Capture the cell that displays the provided text and extract its (x, y) central coordinate. 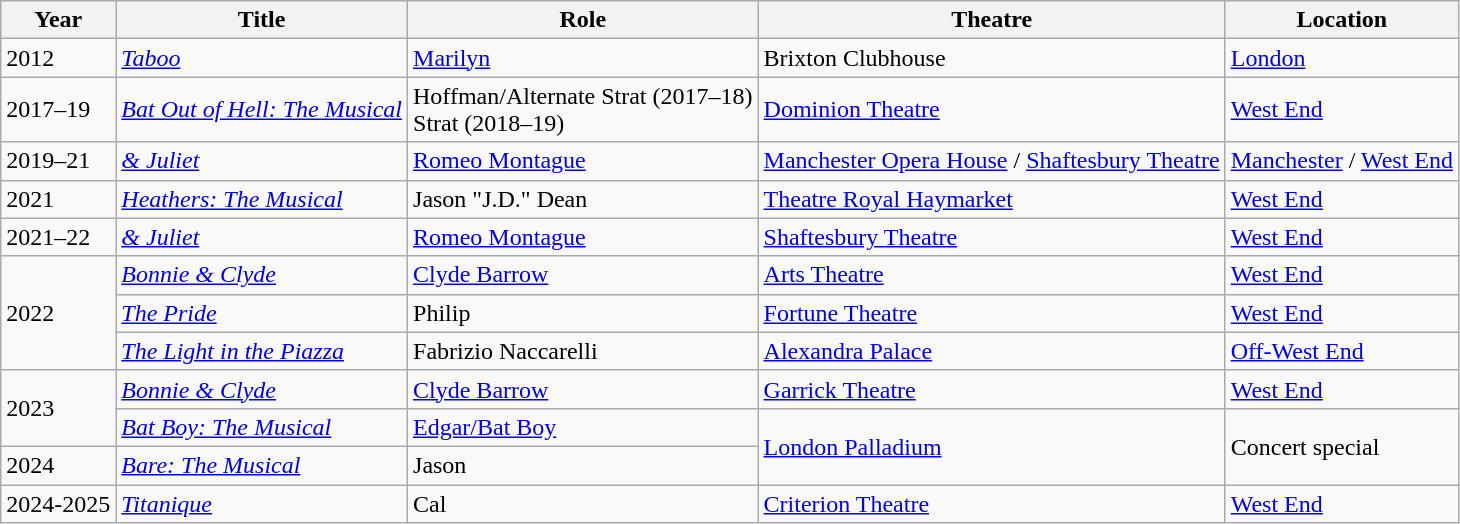
2019–21 (58, 161)
Bare: The Musical (262, 465)
Cal (584, 503)
Off-West End (1342, 351)
The Pride (262, 313)
The Light in the Piazza (262, 351)
Manchester Opera House / Shaftesbury Theatre (992, 161)
Brixton Clubhouse (992, 58)
London (1342, 58)
2017–19 (58, 110)
Jason "J.D." Dean (584, 199)
2012 (58, 58)
2022 (58, 313)
Hoffman/Alternate Strat (2017–18) Strat (2018–19) (584, 110)
2021 (58, 199)
Fabrizio Naccarelli (584, 351)
2021–22 (58, 237)
Jason (584, 465)
Concert special (1342, 446)
Alexandra Palace (992, 351)
Fortune Theatre (992, 313)
Edgar/Bat Boy (584, 427)
Location (1342, 20)
2024-2025 (58, 503)
Bat Out of Hell: The Musical (262, 110)
Title (262, 20)
London Palladium (992, 446)
Titanique (262, 503)
Manchester / West End (1342, 161)
Dominion Theatre (992, 110)
Theatre (992, 20)
Theatre Royal Haymarket (992, 199)
Role (584, 20)
2024 (58, 465)
Bat Boy: The Musical (262, 427)
Criterion Theatre (992, 503)
Taboo (262, 58)
Philip (584, 313)
Year (58, 20)
Garrick Theatre (992, 389)
Arts Theatre (992, 275)
Marilyn (584, 58)
Heathers: The Musical (262, 199)
Shaftesbury Theatre (992, 237)
2023 (58, 408)
